Return the (X, Y) coordinate for the center point of the cell that contains the specified text.  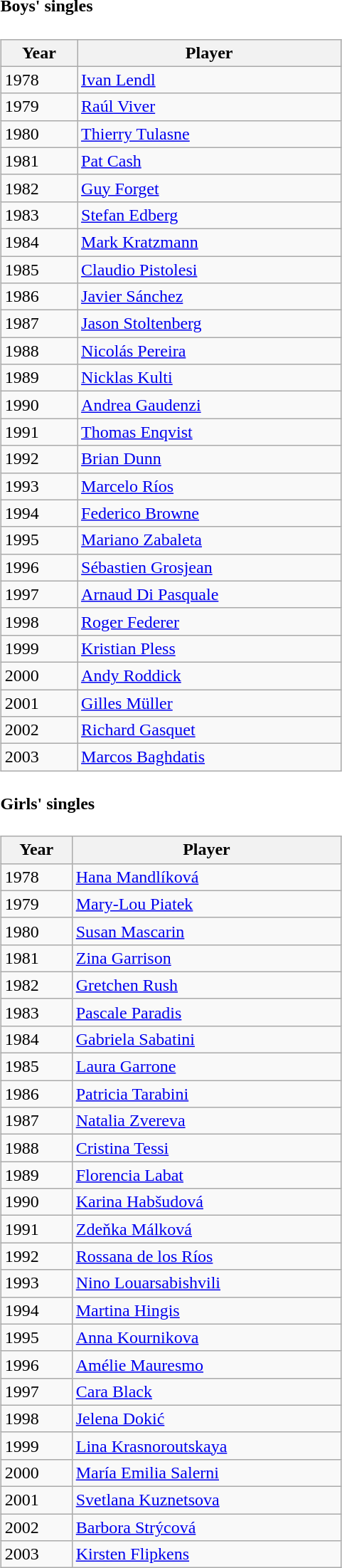
Stefan Edberg (209, 215)
Andy Roddick (209, 675)
Anna Kournikova (206, 1337)
Marcos Baghdatis (209, 757)
Susan Mascarin (206, 931)
Lina Krasnoroutskaya (206, 1446)
Amélie Mauresmo (206, 1364)
Laura Garrone (206, 1067)
Mariano Zabaleta (209, 540)
Mark Kratzmann (209, 242)
Thierry Tulasne (209, 134)
Cara Black (206, 1391)
Claudio Pistolesi (209, 270)
Jelena Dokić (206, 1419)
Martina Hingis (206, 1310)
Karina Habšudová (206, 1202)
Roger Federer (209, 621)
Marcelo Ríos (209, 486)
Javier Sánchez (209, 297)
Svetlana Kuznetsova (206, 1500)
Richard Gasquet (209, 730)
Gretchen Rush (206, 985)
Gabriela Sabatini (206, 1039)
Rossana de los Ríos (206, 1256)
Nino Louarsabishvili (206, 1283)
María Emilia Salerni (206, 1473)
Kristian Pless (209, 648)
Mary-Lou Piatek (206, 904)
Nicolás Pereira (209, 351)
Florencia Labat (206, 1175)
Guy Forget (209, 188)
Hana Mandlíková (206, 877)
Brian Dunn (209, 459)
Natalia Zvereva (206, 1121)
Cristina Tessi (206, 1148)
Barbora Strýcová (206, 1527)
Zina Garrison (206, 958)
Zdeňka Málková (206, 1229)
Federico Browne (209, 513)
Raúl Viver (209, 107)
Ivan Lendl (209, 80)
Kirsten Flipkens (206, 1554)
Pat Cash (209, 161)
Arnaud Di Pasquale (209, 594)
Andrea Gaudenzi (209, 405)
Gilles Müller (209, 703)
Jason Stoltenberg (209, 324)
Sébastien Grosjean (209, 567)
Patricia Tarabini (206, 1094)
Thomas Enqvist (209, 432)
Pascale Paradis (206, 1012)
Nicklas Kulti (209, 378)
